Return the [X, Y] coordinate for the center point of the cell that contains the specified text.  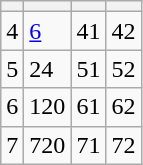
4 [12, 31]
51 [88, 69]
72 [124, 145]
62 [124, 107]
42 [124, 31]
120 [48, 107]
7 [12, 145]
61 [88, 107]
5 [12, 69]
71 [88, 145]
41 [88, 31]
720 [48, 145]
52 [124, 69]
24 [48, 69]
